Return the [x, y] coordinate for the center point of the cell that contains the specified text.  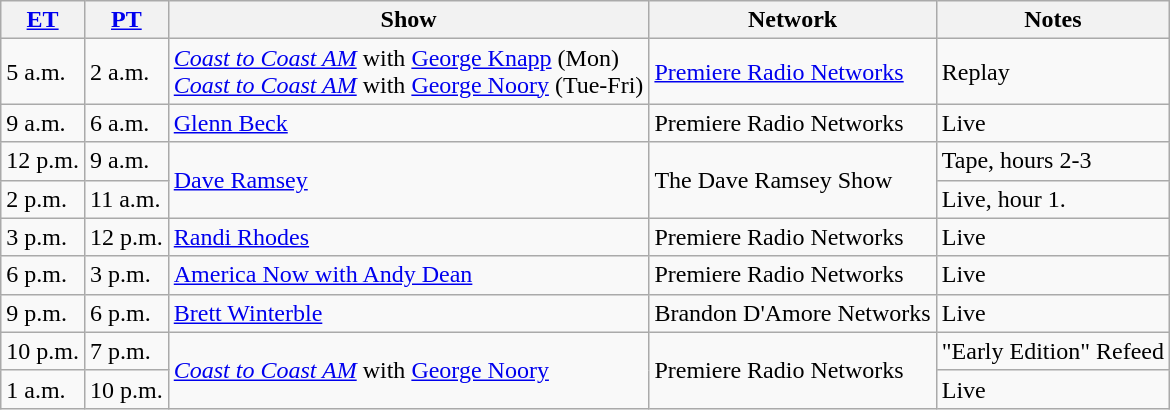
PT [126, 20]
Dave Ramsey [408, 180]
7 p.m. [126, 351]
The Dave Ramsey Show [792, 180]
Glenn Beck [408, 123]
Notes [1052, 20]
Replay [1052, 72]
11 a.m. [126, 199]
6 a.m. [126, 123]
Show [408, 20]
5 a.m. [43, 72]
2 p.m. [43, 199]
"Early Edition" Refeed [1052, 351]
Randi Rhodes [408, 237]
2 a.m. [126, 72]
1 a.m. [43, 389]
9 p.m. [43, 313]
Network [792, 20]
Coast to Coast AM with George Knapp (Mon)Coast to Coast AM with George Noory (Tue-Fri) [408, 72]
Live, hour 1. [1052, 199]
Brett Winterble [408, 313]
Coast to Coast AM with George Noory [408, 370]
ET [43, 20]
Brandon D'Amore Networks [792, 313]
America Now with Andy Dean [408, 275]
Tape, hours 2-3 [1052, 161]
